Determine the [x, y] coordinate at the center of the cell enclosing the given text.  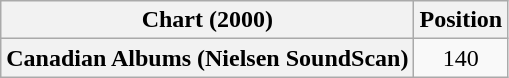
Position [461, 20]
Canadian Albums (Nielsen SoundScan) [208, 58]
Chart (2000) [208, 20]
140 [461, 58]
